Detect which cell encompasses the target text, then output its [x, y] center coordinate. 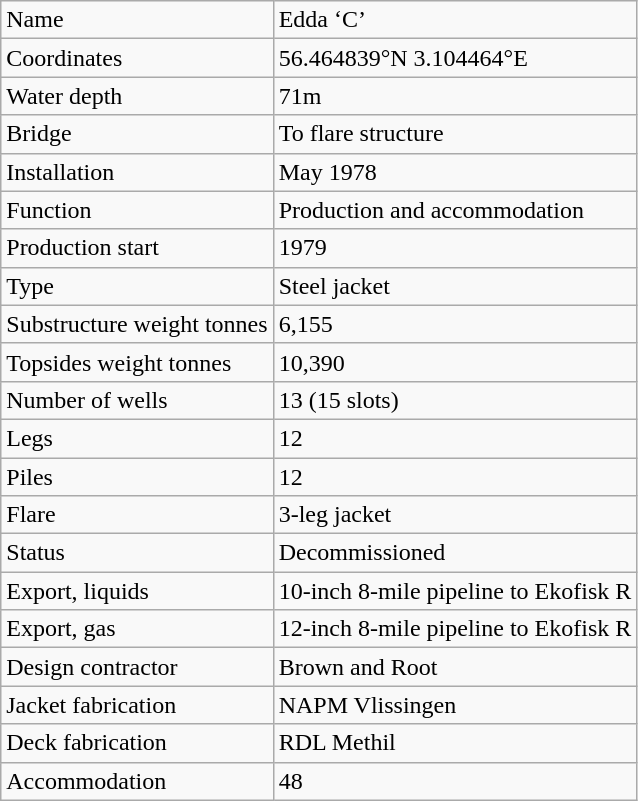
Status [137, 553]
Substructure weight tonnes [137, 324]
Production start [137, 248]
Piles [137, 477]
Accommodation [137, 781]
Production and accommodation [455, 210]
Steel jacket [455, 286]
Edda ‘C’ [455, 20]
10-inch 8-mile pipeline to Ekofisk R [455, 591]
Legs [137, 438]
NAPM Vlissingen [455, 705]
Export, liquids [137, 591]
To flare structure [455, 134]
Export, gas [137, 629]
Decommissioned [455, 553]
Design contractor [137, 667]
6,155 [455, 324]
Brown and Root [455, 667]
13 (15 slots) [455, 400]
Type [137, 286]
Coordinates [137, 58]
56.464839°N 3.104464°E [455, 58]
Water depth [137, 96]
Number of wells [137, 400]
10,390 [455, 362]
Deck fabrication [137, 743]
3-leg jacket [455, 515]
RDL Methil [455, 743]
Flare [137, 515]
May 1978 [455, 172]
Name [137, 20]
Jacket fabrication [137, 705]
Installation [137, 172]
Function [137, 210]
12-inch 8-mile pipeline to Ekofisk R [455, 629]
48 [455, 781]
1979 [455, 248]
71m [455, 96]
Topsides weight tonnes [137, 362]
Bridge [137, 134]
